Extract the (x, y) coordinate from the center of the cell holding the provided text.  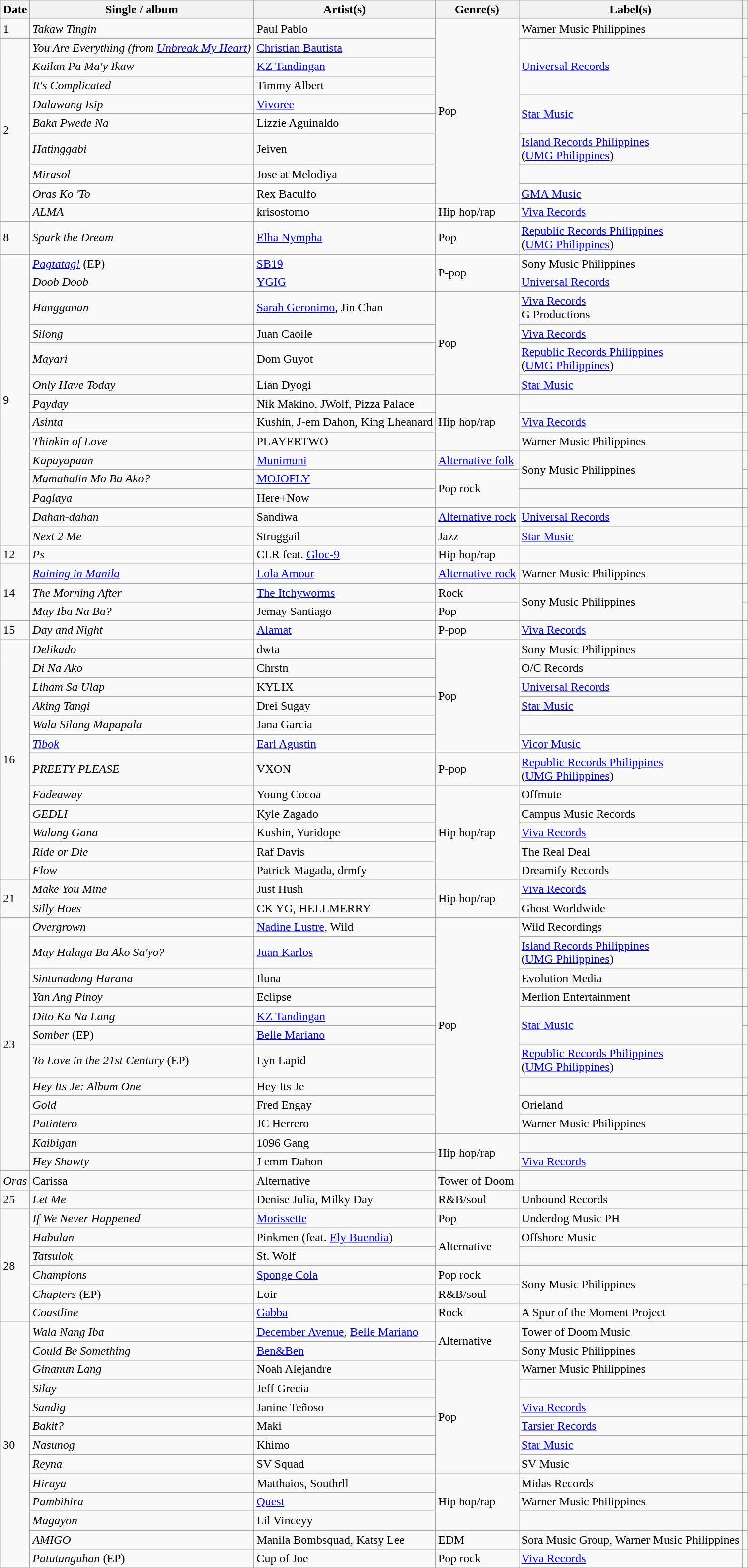
Chrstn (345, 668)
Mirasol (142, 174)
Dahan-dahan (142, 517)
Asinta (142, 422)
2 (15, 130)
Ginanun Lang (142, 1369)
krisostomo (345, 212)
Sintunadong Harana (142, 978)
Maki (345, 1426)
AMIGO (142, 1539)
Coastline (142, 1313)
Loir (345, 1294)
The Real Deal (630, 851)
Silly Hoes (142, 908)
Walang Gana (142, 832)
21 (15, 898)
Lola Amour (345, 573)
1096 Gang (345, 1143)
MOJOFLY (345, 479)
Reyna (142, 1464)
Gabba (345, 1313)
Could Be Something (142, 1351)
23 (15, 1044)
GMA Music (630, 193)
Unbound Records (630, 1199)
JC Herrero (345, 1124)
Earl Agustin (345, 744)
Juan Karlos (345, 953)
Ps (142, 554)
Tarsier Records (630, 1426)
Liham Sa Ulap (142, 687)
Rex Baculfo (345, 193)
Khimo (345, 1445)
Alternative folk (477, 460)
YGIG (345, 282)
To Love in the 21st Century (EP) (142, 1060)
Champions (142, 1275)
May Halaga Ba Ako Sa'yo? (142, 953)
Payday (142, 404)
May Iba Na Ba? (142, 612)
Kushin, Yuridope (345, 832)
Raf Davis (345, 851)
Sora Music Group, Warner Music Philippines (630, 1539)
Lian Dyogi (345, 385)
Evolution Media (630, 978)
Paul Pablo (345, 29)
Matthaios, Southrll (345, 1483)
Bakit? (142, 1426)
GEDLI (142, 814)
Wala Nang Iba (142, 1332)
Hiraya (142, 1483)
Underdog Music PH (630, 1218)
Timmy Albert (345, 85)
Here+Now (345, 498)
Hey Shawty (142, 1161)
Hangganan (142, 308)
Quest (345, 1501)
Aking Tangi (142, 706)
Oras (15, 1180)
Lyn Lapid (345, 1060)
Thinkin of Love (142, 441)
Noah Alejandre (345, 1369)
A Spur of the Moment Project (630, 1313)
Sandig (142, 1407)
Doob Doob (142, 282)
If We Never Happened (142, 1218)
Paglaya (142, 498)
Di Na Ako (142, 668)
Nadine Lustre, Wild (345, 927)
Tibok (142, 744)
Kushin, J-em Dahon, King Lheanard (345, 422)
Tower of Doom Music (630, 1332)
Munimuni (345, 460)
Spark the Dream (142, 237)
Wala Silang Mapapala (142, 725)
Kapayapaan (142, 460)
Jana Garcia (345, 725)
Delikado (142, 649)
Pinkmen (feat. Ely Buendia) (345, 1237)
Orieland (630, 1105)
Mayari (142, 359)
25 (15, 1199)
8 (15, 237)
ALMA (142, 212)
9 (15, 400)
Jose at Melodiya (345, 174)
Iluna (345, 978)
Alamat (345, 630)
Nik Makino, JWolf, Pizza Palace (345, 404)
Eclipse (345, 997)
Raining in Manila (142, 573)
1 (15, 29)
Offmute (630, 795)
Elha Nympha (345, 237)
Kyle Zagado (345, 814)
Patrick Magada, drmfy (345, 870)
SV Music (630, 1464)
Sponge Cola (345, 1275)
Midas Records (630, 1483)
Lil Vinceyy (345, 1520)
Date (15, 10)
SB19 (345, 264)
J emm Dahon (345, 1161)
Ride or Die (142, 851)
SV Squad (345, 1464)
Jazz (477, 536)
Sarah Geronimo, Jin Chan (345, 308)
Silong (142, 334)
PLAYERTWO (345, 441)
Hey Its Je: Album One (142, 1086)
Morissette (345, 1218)
Vicor Music (630, 744)
Sandiwa (345, 517)
Somber (EP) (142, 1035)
Kaibigan (142, 1143)
Nasunog (142, 1445)
Cup of Joe (345, 1559)
The Itchyworms (345, 592)
PREETY PLEASE (142, 769)
14 (15, 592)
Belle Mariano (345, 1035)
You Are Everything (from Unbreak My Heart) (142, 48)
Magayon (142, 1520)
Ben&Ben (345, 1351)
Merlion Entertainment (630, 997)
Single / album (142, 10)
Viva RecordsG Productions (630, 308)
Artist(s) (345, 10)
Juan Caoile (345, 334)
Dreamify Records (630, 870)
CK YG, HELLMERRY (345, 908)
dwta (345, 649)
December Avenue, Belle Mariano (345, 1332)
Jeiven (345, 149)
Baka Pwede Na (142, 123)
Ghost Worldwide (630, 908)
Let Me (142, 1199)
Tatsulok (142, 1256)
Manila Bombsquad, Katsy Lee (345, 1539)
Flow (142, 870)
15 (15, 630)
Habulan (142, 1237)
Tower of Doom (477, 1180)
O/C Records (630, 668)
Pambihira (142, 1501)
Struggail (345, 536)
Fred Engay (345, 1105)
Hey Its Je (345, 1086)
Lizzie Aguinaldo (345, 123)
Label(s) (630, 10)
Dalawang Isip (142, 104)
16 (15, 760)
Young Cocoa (345, 795)
EDM (477, 1539)
Only Have Today (142, 385)
Make You Mine (142, 889)
St. Wolf (345, 1256)
Patutunguhan (EP) (142, 1559)
It's Complicated (142, 85)
Carissa (142, 1180)
Oras Ko 'To (142, 193)
Drei Sugay (345, 706)
Day and Night (142, 630)
Denise Julia, Milky Day (345, 1199)
KYLIX (345, 687)
Wild Recordings (630, 927)
Takaw Tingin (142, 29)
Offshore Music (630, 1237)
Mamahalin Mo Ba Ako? (142, 479)
Dito Ka Na Lang (142, 1016)
Just Hush (345, 889)
Janine Teñoso (345, 1407)
Next 2 Me (142, 536)
Genre(s) (477, 10)
Yan Ang Pinoy (142, 997)
Jemay Santiago (345, 612)
Chapters (EP) (142, 1294)
Vivoree (345, 104)
Kailan Pa Ma'y Ikaw (142, 67)
28 (15, 1265)
30 (15, 1445)
Dom Guyot (345, 359)
Pagtatag! (EP) (142, 264)
VXON (345, 769)
Campus Music Records (630, 814)
Overgrown (142, 927)
The Morning After (142, 592)
Christian Bautista (345, 48)
12 (15, 554)
Fadeaway (142, 795)
Jeff Grecia (345, 1388)
Patintero (142, 1124)
Gold (142, 1105)
CLR feat. Gloc-9 (345, 554)
Silay (142, 1388)
Hatinggabi (142, 149)
